For the text-containing cell, return its midpoint in [x, y] coordinate format. 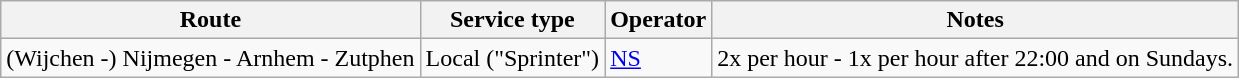
Service type [512, 20]
Notes [976, 20]
Route [210, 20]
Local ("Sprinter") [512, 58]
NS [658, 58]
(Wijchen -) Nijmegen - Arnhem - Zutphen [210, 58]
2x per hour - 1x per hour after 22:00 and on Sundays. [976, 58]
Operator [658, 20]
